Determine the [x, y] coordinate at the center of the cell enclosing the given text.  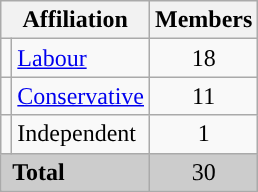
1 [204, 134]
Members [204, 20]
Independent [81, 134]
Conservative [81, 96]
11 [204, 96]
18 [204, 58]
Affiliation [76, 20]
Total [76, 172]
Labour [81, 58]
30 [204, 172]
